Return (X, Y) of the center of cell containing provided text 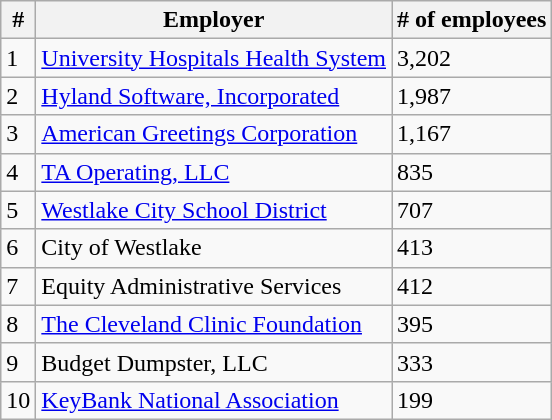
8 (18, 324)
6 (18, 248)
Hyland Software, Incorporated (214, 96)
Budget Dumpster, LLC (214, 362)
2 (18, 96)
The Cleveland Clinic Foundation (214, 324)
413 (472, 248)
Equity Administrative Services (214, 286)
1,167 (472, 134)
333 (472, 362)
3,202 (472, 58)
10 (18, 400)
707 (472, 210)
KeyBank National Association (214, 400)
395 (472, 324)
412 (472, 286)
4 (18, 172)
199 (472, 400)
7 (18, 286)
City of Westlake (214, 248)
1 (18, 58)
9 (18, 362)
3 (18, 134)
Westlake City School District (214, 210)
5 (18, 210)
835 (472, 172)
# (18, 20)
American Greetings Corporation (214, 134)
TA Operating, LLC (214, 172)
1,987 (472, 96)
University Hospitals Health System (214, 58)
Employer (214, 20)
# of employees (472, 20)
